Provide the (x, y) coordinate of the cell's center where the given text is located.  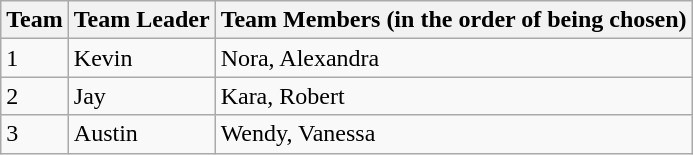
Nora, Alexandra (454, 58)
Kara, Robert (454, 96)
3 (35, 134)
Team Leader (142, 20)
Kevin (142, 58)
Team Members (in the order of being chosen) (454, 20)
Austin (142, 134)
2 (35, 96)
Wendy, Vanessa (454, 134)
Jay (142, 96)
Team (35, 20)
1 (35, 58)
